Output the (x, y) coordinate of the center of the cell containing the given text.  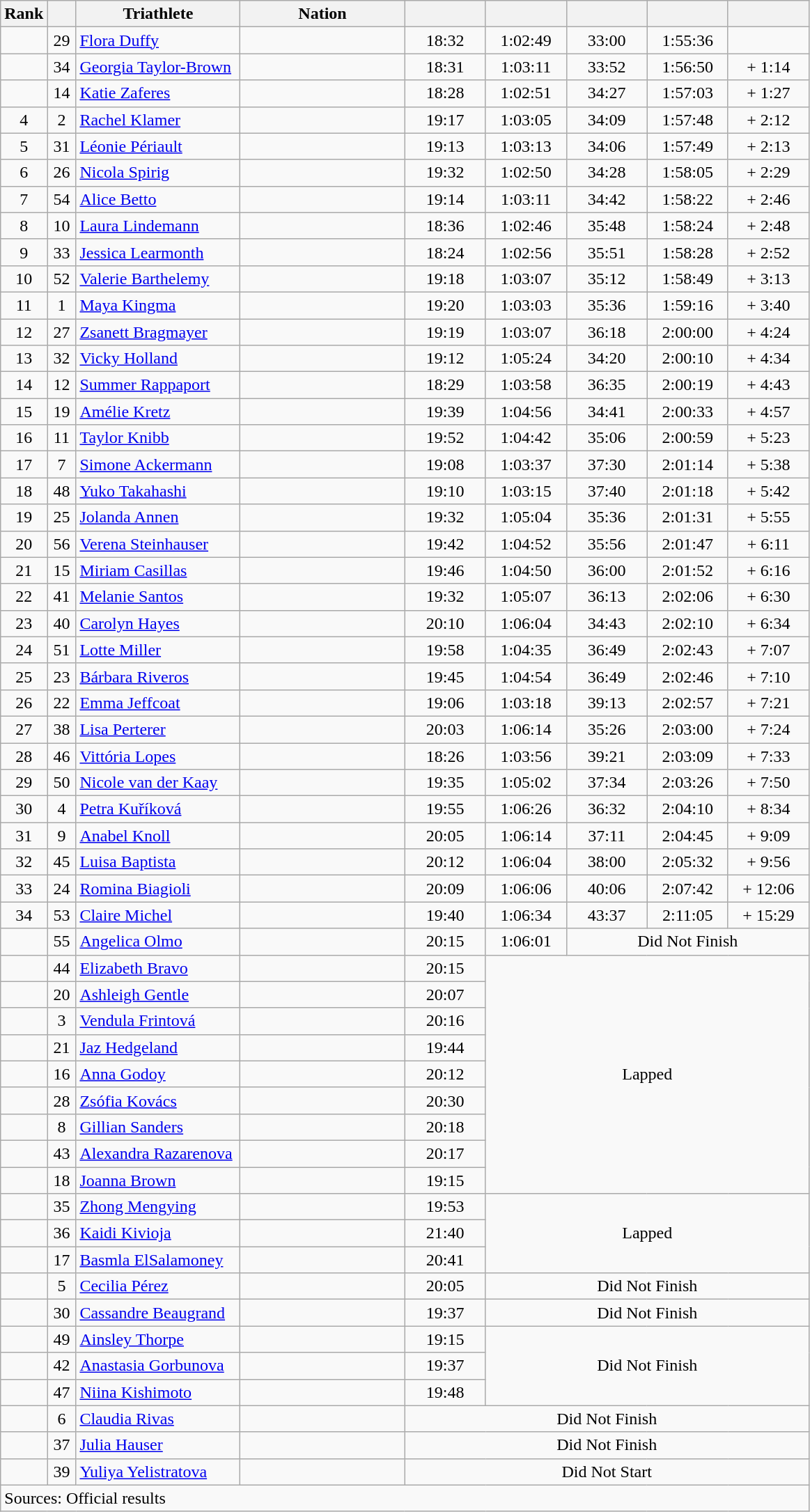
36:13 (607, 597)
19:45 (445, 676)
1:05:04 (526, 517)
33:00 (607, 40)
52 (61, 279)
19:18 (445, 279)
35:06 (607, 438)
1:06:06 (526, 889)
Melanie Santos (158, 597)
19:19 (445, 332)
2:00:00 (687, 332)
20:16 (445, 1021)
2:03:00 (687, 729)
33:52 (607, 67)
1:03:15 (526, 491)
+ 4:34 (768, 359)
Claire Michel (158, 915)
1:55:36 (687, 40)
2:02:46 (687, 676)
Vendula Frintová (158, 1021)
+ 5:38 (768, 465)
+ 7:33 (768, 756)
49 (61, 1339)
1:57:49 (687, 146)
40:06 (607, 889)
2:04:10 (687, 809)
35:51 (607, 252)
Niina Kishimoto (158, 1392)
44 (61, 968)
+ 2:48 (768, 226)
Summer Rappaport (158, 385)
2:00:19 (687, 385)
20:03 (445, 729)
35:12 (607, 279)
+ 6:30 (768, 597)
37:30 (607, 465)
35:26 (607, 729)
19:10 (445, 491)
Luisa Baptista (158, 862)
51 (61, 650)
Alexandra Razarenova (158, 1153)
2:01:52 (687, 570)
37:34 (607, 783)
Emma Jeffcoat (158, 703)
1:04:50 (526, 570)
1:58:28 (687, 252)
Rank (24, 14)
35 (61, 1207)
2:00:59 (687, 438)
1:03:03 (526, 305)
Yuliya Yelistratova (158, 1472)
1:02:50 (526, 173)
1:58:05 (687, 173)
Sources: Official results (405, 1498)
1:03:05 (526, 120)
2 (61, 120)
Nicole van der Kaay (158, 783)
2:01:31 (687, 517)
Miriam Casillas (158, 570)
+ 7:21 (768, 703)
1:57:03 (687, 93)
Zhong Mengying (158, 1207)
43:37 (607, 915)
19:14 (445, 199)
34:43 (607, 623)
36:00 (607, 570)
19:20 (445, 305)
19:35 (445, 783)
1:58:22 (687, 199)
Anastasia Gorbunova (158, 1366)
2:04:45 (687, 836)
+ 2:46 (768, 199)
+ 7:24 (768, 729)
19:48 (445, 1392)
Cecilia Pérez (158, 1286)
38 (61, 729)
Rachel Klamer (158, 120)
20:41 (445, 1260)
+ 7:07 (768, 650)
19:13 (445, 146)
34:06 (607, 146)
1:02:51 (526, 93)
2:05:32 (687, 862)
36:32 (607, 809)
39:13 (607, 703)
Ainsley Thorpe (158, 1339)
Maya Kingma (158, 305)
42 (61, 1366)
1:58:24 (687, 226)
Julia Hauser (158, 1445)
1:59:16 (687, 305)
20:17 (445, 1153)
Vicky Holland (158, 359)
40 (61, 623)
+ 6:11 (768, 544)
1:02:46 (526, 226)
35:48 (607, 226)
+ 5:55 (768, 517)
2:00:33 (687, 412)
19:12 (445, 359)
2:02:06 (687, 597)
54 (61, 199)
50 (61, 783)
+ 7:50 (768, 783)
39 (61, 1472)
43 (61, 1153)
Taylor Knibb (158, 438)
2:01:14 (687, 465)
1:05:02 (526, 783)
1:56:50 (687, 67)
Flora Duffy (158, 40)
55 (61, 942)
41 (61, 597)
35:56 (607, 544)
36 (61, 1233)
Zsanett Bragmayer (158, 332)
1:05:07 (526, 597)
1:02:56 (526, 252)
2:07:42 (687, 889)
+ 12:06 (768, 889)
1:04:52 (526, 544)
Lotte Miller (158, 650)
20:10 (445, 623)
Triathlete (158, 14)
+ 3:13 (768, 279)
20:30 (445, 1100)
Claudia Rivas (158, 1419)
21:40 (445, 1233)
1:02:49 (526, 40)
19:46 (445, 570)
+ 4:57 (768, 412)
19:17 (445, 120)
48 (61, 491)
34:09 (607, 120)
1:06:26 (526, 809)
+ 4:43 (768, 385)
+ 2:12 (768, 120)
1:57:48 (687, 120)
2:02:57 (687, 703)
Romina Biagioli (158, 889)
18:32 (445, 40)
1:03:56 (526, 756)
Joanna Brown (158, 1180)
39:21 (607, 756)
Carolyn Hayes (158, 623)
19:39 (445, 412)
+ 9:56 (768, 862)
2:03:09 (687, 756)
Basmla ElSalamoney (158, 1260)
20:07 (445, 995)
+ 2:52 (768, 252)
2:01:18 (687, 491)
1:03:37 (526, 465)
37:11 (607, 836)
19:42 (445, 544)
18:26 (445, 756)
Gillian Sanders (158, 1127)
+ 7:10 (768, 676)
2:01:47 (687, 544)
34:20 (607, 359)
Amélie Kretz (158, 412)
Did Not Start (607, 1472)
38:00 (607, 862)
19:40 (445, 915)
+ 6:34 (768, 623)
+ 5:42 (768, 491)
Simone Ackermann (158, 465)
Jaz Hedgeland (158, 1047)
+ 15:29 (768, 915)
36:18 (607, 332)
+ 3:40 (768, 305)
+ 2:29 (768, 173)
2:02:10 (687, 623)
1 (61, 305)
+ 5:23 (768, 438)
18:29 (445, 385)
53 (61, 915)
1:58:49 (687, 279)
18:31 (445, 67)
18:28 (445, 93)
Jessica Learmonth (158, 252)
19:08 (445, 465)
1:04:42 (526, 438)
19:52 (445, 438)
18:36 (445, 226)
1:03:18 (526, 703)
+ 8:34 (768, 809)
Laura Lindemann (158, 226)
2:02:43 (687, 650)
Cassandre Beaugrand (158, 1313)
Elizabeth Bravo (158, 968)
Ashleigh Gentle (158, 995)
1:04:56 (526, 412)
1:05:24 (526, 359)
Jolanda Annen (158, 517)
19:55 (445, 809)
56 (61, 544)
20:18 (445, 1127)
Kaidi Kivioja (158, 1233)
Valerie Barthelemy (158, 279)
3 (61, 1021)
36:35 (607, 385)
Angelica Olmo (158, 942)
1:06:01 (526, 942)
+ 6:16 (768, 570)
1:03:58 (526, 385)
47 (61, 1392)
2:03:26 (687, 783)
+ 4:24 (768, 332)
Léonie Périault (158, 146)
37:40 (607, 491)
34:27 (607, 93)
+ 2:13 (768, 146)
+ 9:09 (768, 836)
18:24 (445, 252)
19:53 (445, 1207)
Zsófia Kovács (158, 1100)
Nicola Spirig (158, 173)
34:28 (607, 173)
19:06 (445, 703)
20:09 (445, 889)
Alice Betto (158, 199)
19:44 (445, 1047)
Vittória Lopes (158, 756)
Lisa Perterer (158, 729)
+ 1:27 (768, 93)
45 (61, 862)
37 (61, 1445)
1:04:35 (526, 650)
34:42 (607, 199)
Petra Kuříková (158, 809)
Katie Zaferes (158, 93)
Anabel Knoll (158, 836)
19:58 (445, 650)
Verena Steinhauser (158, 544)
Anna Godoy (158, 1074)
Bárbara Riveros (158, 676)
Nation (322, 14)
2:00:10 (687, 359)
13 (24, 359)
Georgia Taylor-Brown (158, 67)
Yuko Takahashi (158, 491)
1:06:34 (526, 915)
+ 1:14 (768, 67)
2:11:05 (687, 915)
1:04:54 (526, 676)
34:41 (607, 412)
46 (61, 756)
1:03:13 (526, 146)
